Capture the cell that displays the provided text and extract its [x, y] central coordinate. 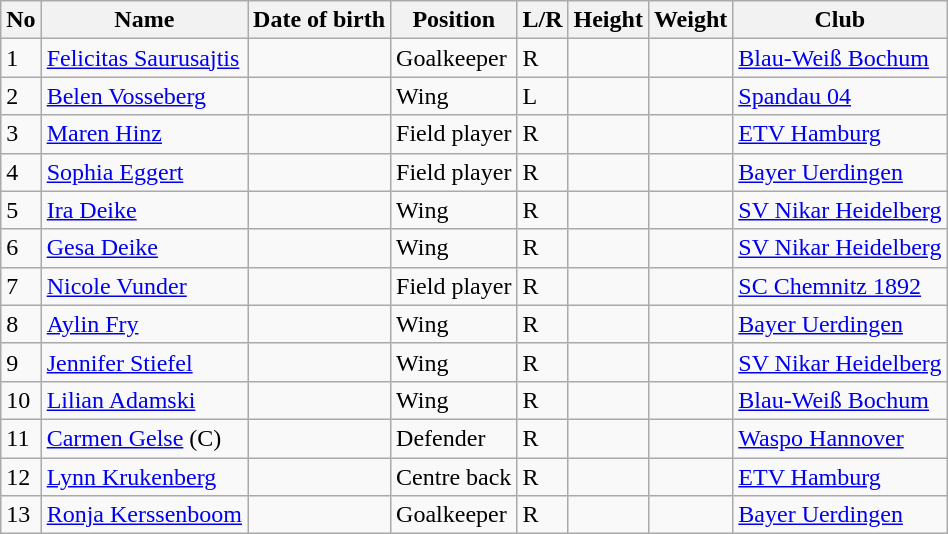
Weight [690, 20]
Ira Deike [144, 210]
Defender [454, 438]
Maren Hinz [144, 134]
Felicitas Saurusajtis [144, 58]
Sophia Eggert [144, 172]
8 [21, 324]
Spandau 04 [840, 96]
4 [21, 172]
10 [21, 400]
Carmen Gelse (C) [144, 438]
L [542, 96]
Position [454, 20]
9 [21, 362]
Belen Vosseberg [144, 96]
1 [21, 58]
Jennifer Stiefel [144, 362]
Lilian Adamski [144, 400]
Date of birth [320, 20]
No [21, 20]
Lynn Krukenberg [144, 477]
Club [840, 20]
Ronja Kerssenboom [144, 515]
12 [21, 477]
Gesa Deike [144, 248]
3 [21, 134]
Aylin Fry [144, 324]
11 [21, 438]
7 [21, 286]
13 [21, 515]
6 [21, 248]
Height [608, 20]
Waspo Hannover [840, 438]
Nicole Vunder [144, 286]
Centre back [454, 477]
Name [144, 20]
2 [21, 96]
SC Chemnitz 1892 [840, 286]
L/R [542, 20]
5 [21, 210]
